Output the (x, y) coordinate of the center of the cell containing the given text.  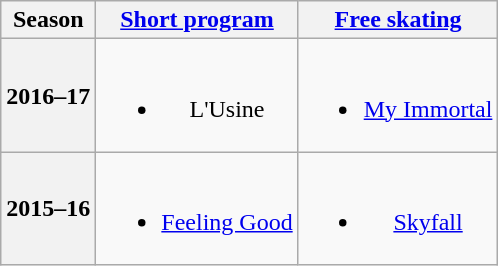
2016–17 (48, 96)
Skyfall (398, 208)
Free skating (398, 20)
Short program (197, 20)
Feeling Good (197, 208)
L'Usine (197, 96)
2015–16 (48, 208)
My Immortal (398, 96)
Season (48, 20)
